Output the (x, y) coordinate of the center of the cell containing the given text.  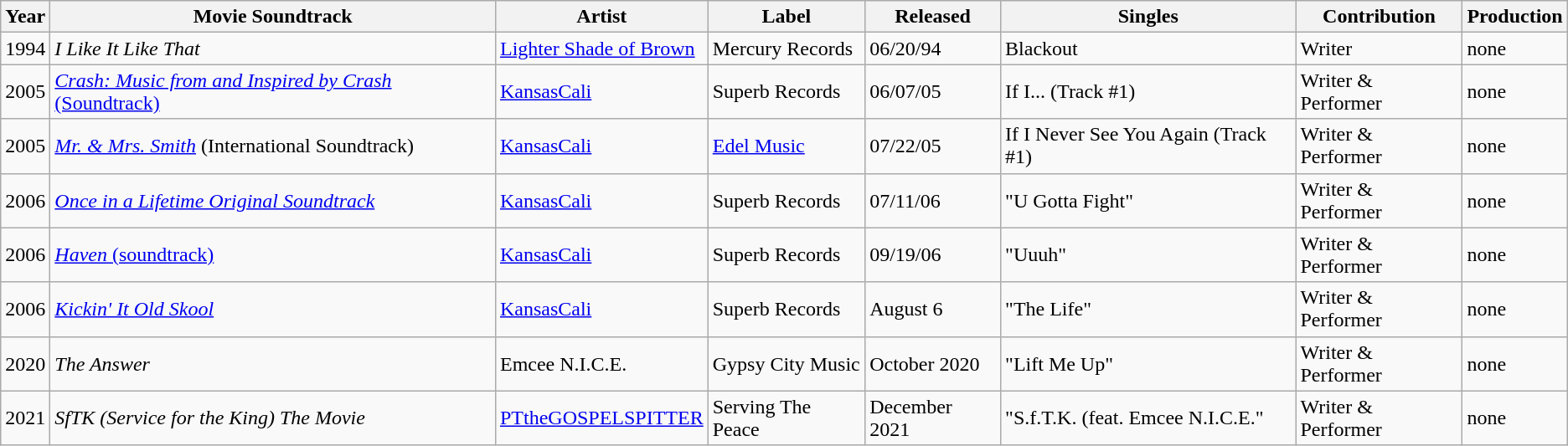
Mercury Records (786, 49)
Lighter Shade of Brown (601, 49)
"Uuuh" (1148, 254)
Artist (601, 17)
Haven (soundtrack) (273, 254)
Once in a Lifetime Original Soundtrack (273, 201)
Blackout (1148, 49)
SfTK (Service for the King) The Movie (273, 418)
August 6 (933, 310)
"Lift Me Up" (1148, 363)
PTtheGOSPELSPITTER (601, 418)
October 2020 (933, 363)
07/11/06 (933, 201)
Label (786, 17)
Contribution (1379, 17)
Serving The Peace (786, 418)
The Answer (273, 363)
07/22/05 (933, 146)
09/19/06 (933, 254)
"The Life" (1148, 310)
Singles (1148, 17)
06/07/05 (933, 92)
Movie Soundtrack (273, 17)
Year (25, 17)
December 2021 (933, 418)
"S.f.T.K. (feat. Emcee N.I.C.E." (1148, 418)
Gypsy City Music (786, 363)
If I... (Track #1) (1148, 92)
Mr. & Mrs. Smith (International Soundtrack) (273, 146)
If I Never See You Again (Track #1) (1148, 146)
1994 (25, 49)
2021 (25, 418)
"U Gotta Fight" (1148, 201)
Kickin' It Old Skool (273, 310)
Released (933, 17)
2020 (25, 363)
Crash: Music from and Inspired by Crash (Soundtrack) (273, 92)
Writer (1379, 49)
Production (1514, 17)
06/20/94 (933, 49)
I Like It Like That (273, 49)
Edel Music (786, 146)
Emcee N.I.C.E. (601, 363)
